Find where the given text appears and provide that cell's center as (X, Y) coordinate. 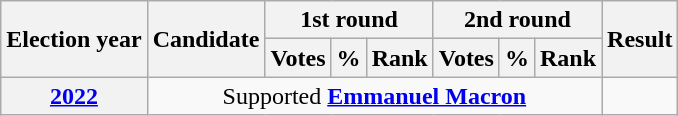
2022 (74, 96)
1st round (349, 20)
Election year (74, 39)
Candidate (206, 39)
Result (640, 39)
2nd round (517, 20)
Supported Emmanuel Macron (374, 96)
